Return [x, y] of the center of cell containing provided text 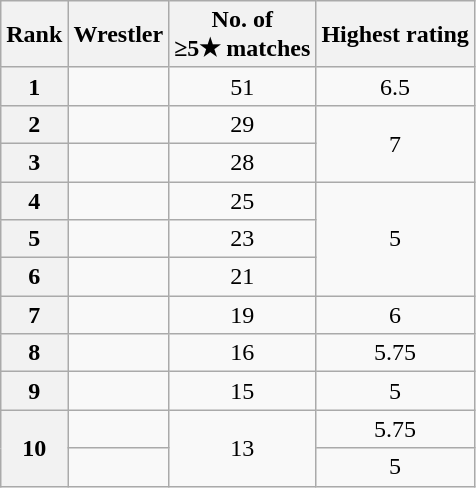
Highest rating [395, 34]
Rank [34, 34]
No. of≥5★ matches [242, 34]
15 [242, 391]
2 [34, 124]
Wrestler [118, 34]
9 [34, 391]
23 [242, 239]
21 [242, 277]
19 [242, 315]
29 [242, 124]
8 [34, 353]
10 [34, 448]
4 [34, 201]
6.5 [395, 86]
1 [34, 86]
16 [242, 353]
28 [242, 162]
3 [34, 162]
13 [242, 448]
25 [242, 201]
51 [242, 86]
